Provide the [x, y] coordinate of the cell's center where the given text is located.  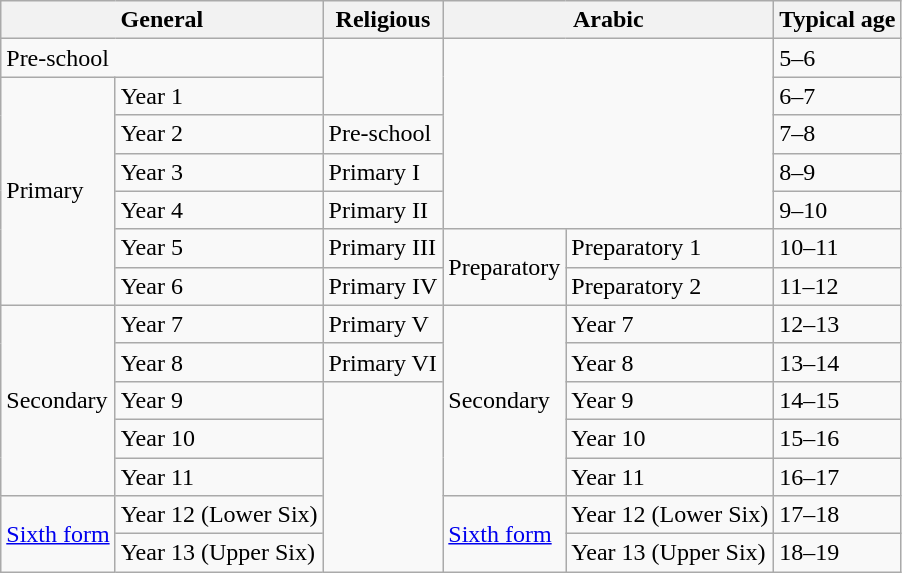
14–15 [838, 400]
16–17 [838, 477]
Preparatory 1 [670, 248]
Primary III [383, 248]
Arabic [608, 20]
Primary VI [383, 362]
Year 2 [219, 134]
Year 1 [219, 96]
Primary [58, 191]
Primary IV [383, 286]
5–6 [838, 58]
11–12 [838, 286]
Religious [383, 20]
Year 3 [219, 172]
17–18 [838, 515]
Primary V [383, 324]
Typical age [838, 20]
7–8 [838, 134]
9–10 [838, 210]
6–7 [838, 96]
Preparatory [504, 267]
8–9 [838, 172]
General [162, 20]
Primary I [383, 172]
18–19 [838, 553]
Primary II [383, 210]
Year 6 [219, 286]
Year 5 [219, 248]
10–11 [838, 248]
12–13 [838, 324]
Preparatory 2 [670, 286]
15–16 [838, 438]
Year 4 [219, 210]
13–14 [838, 362]
